Detect which cell encompasses the target text, then output its (X, Y) center coordinate. 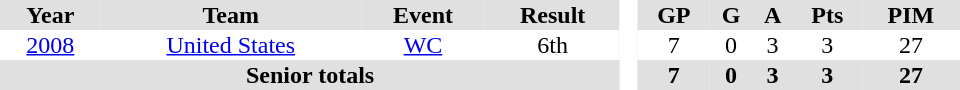
GP (674, 15)
6th (552, 45)
G (732, 15)
PIM (911, 15)
Result (552, 15)
A (773, 15)
2008 (50, 45)
Year (50, 15)
United States (231, 45)
Event (423, 15)
Senior totals (310, 75)
Pts (828, 15)
WC (423, 45)
Team (231, 15)
